From the cell containing the given text, extract its center point as (x, y) coordinate. 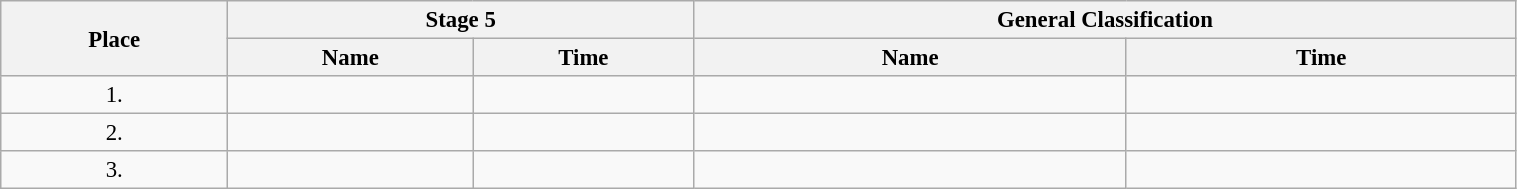
3. (114, 170)
Place (114, 38)
General Classification (1105, 20)
Stage 5 (461, 20)
2. (114, 133)
1. (114, 95)
